Find where the given text appears and provide that cell's center as (x, y) coordinate. 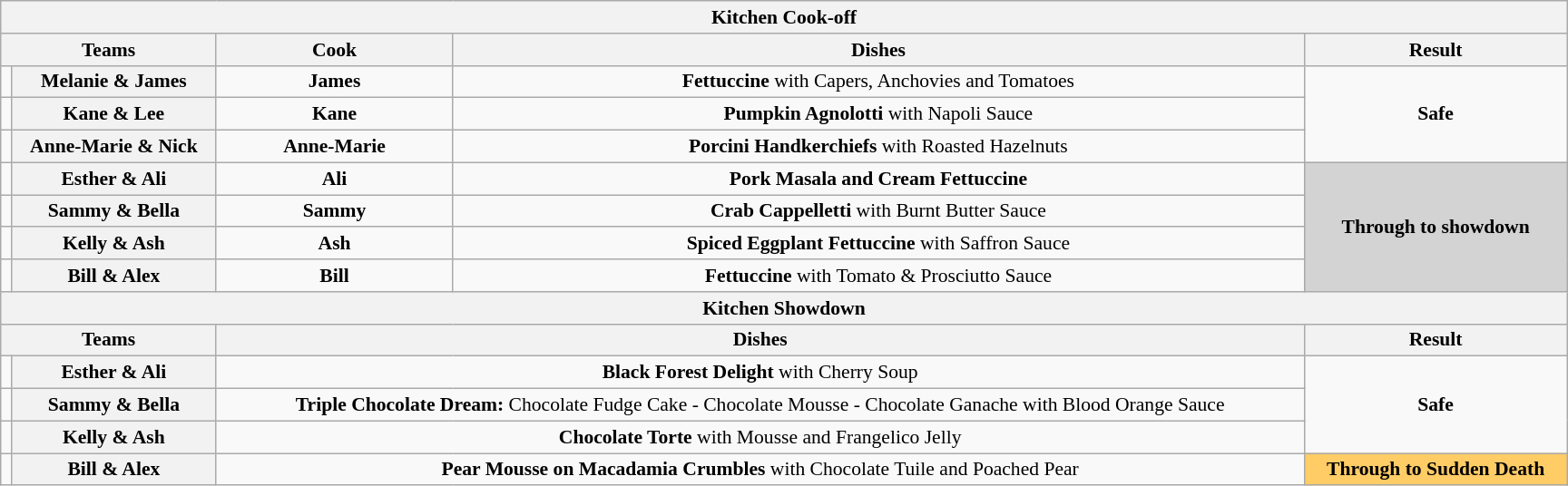
Crab Cappelletti with Burnt Butter Sauce (878, 211)
Kitchen Cook-off (784, 17)
Pumpkin Agnolotti with Napoli Sauce (878, 114)
Through to showdown (1436, 227)
Porcini Handkerchiefs with Roasted Hazelnuts (878, 147)
Cook (334, 50)
Black Forest Delight with Cherry Soup (760, 373)
Anne-Marie (334, 147)
Triple Chocolate Dream: Chocolate Fudge Cake - Chocolate Mousse - Chocolate Ganache with Blood Orange Sauce (760, 405)
Ali (334, 179)
Pork Masala and Cream Fettuccine (878, 179)
Kitchen Showdown (784, 308)
Bill (334, 276)
Sammy (334, 211)
Anne-Marie & Nick (113, 147)
Chocolate Torte with Mousse and Frangelico Jelly (760, 437)
James (334, 82)
Kane & Lee (113, 114)
Ash (334, 244)
Melanie & James (113, 82)
Fettuccine with Tomato & Prosciutto Sauce (878, 276)
Pear Mousse on Macadamia Crumbles with Chocolate Tuile and Poached Pear (760, 470)
Through to Sudden Death (1436, 470)
Fettuccine with Capers, Anchovies and Tomatoes (878, 82)
Kane (334, 114)
Spiced Eggplant Fettuccine with Saffron Sauce (878, 244)
